Search for the cell housing the specified text and yield its (X, Y) center coordinate. 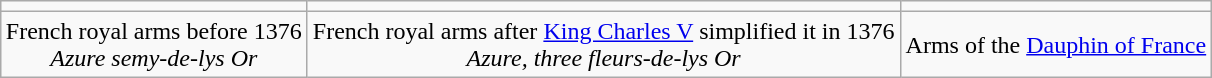
French royal arms before 1376 Azure semy-de-lys Or (154, 44)
French royal arms after King Charles V simplified it in 1376 Azure, three fleurs-de-lys Or (604, 44)
Arms of the Dauphin of France (1056, 44)
